Determine the [X, Y] coordinate at the center of the cell enclosing the given text.  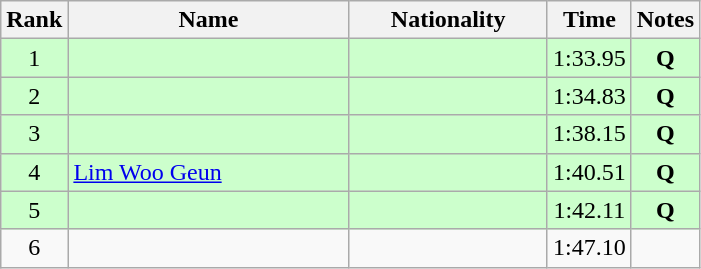
Name [208, 20]
1:34.83 [589, 96]
1:40.51 [589, 172]
1:33.95 [589, 58]
Rank [34, 20]
1:47.10 [589, 248]
6 [34, 248]
1:42.11 [589, 210]
1:38.15 [589, 134]
Notes [665, 20]
5 [34, 210]
Nationality [448, 20]
4 [34, 172]
Time [589, 20]
Lim Woo Geun [208, 172]
1 [34, 58]
2 [34, 96]
3 [34, 134]
